Search for the cell housing the specified text and yield its [X, Y] center coordinate. 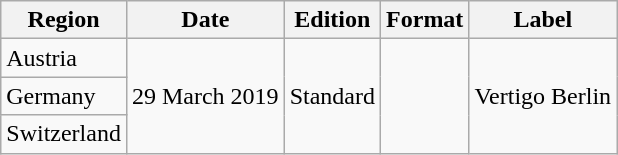
Region [64, 20]
Vertigo Berlin [543, 96]
Switzerland [64, 134]
29 March 2019 [205, 96]
Label [543, 20]
Edition [332, 20]
Germany [64, 96]
Format [425, 20]
Standard [332, 96]
Date [205, 20]
Austria [64, 58]
